Capture the cell that displays the provided text and extract its [X, Y] central coordinate. 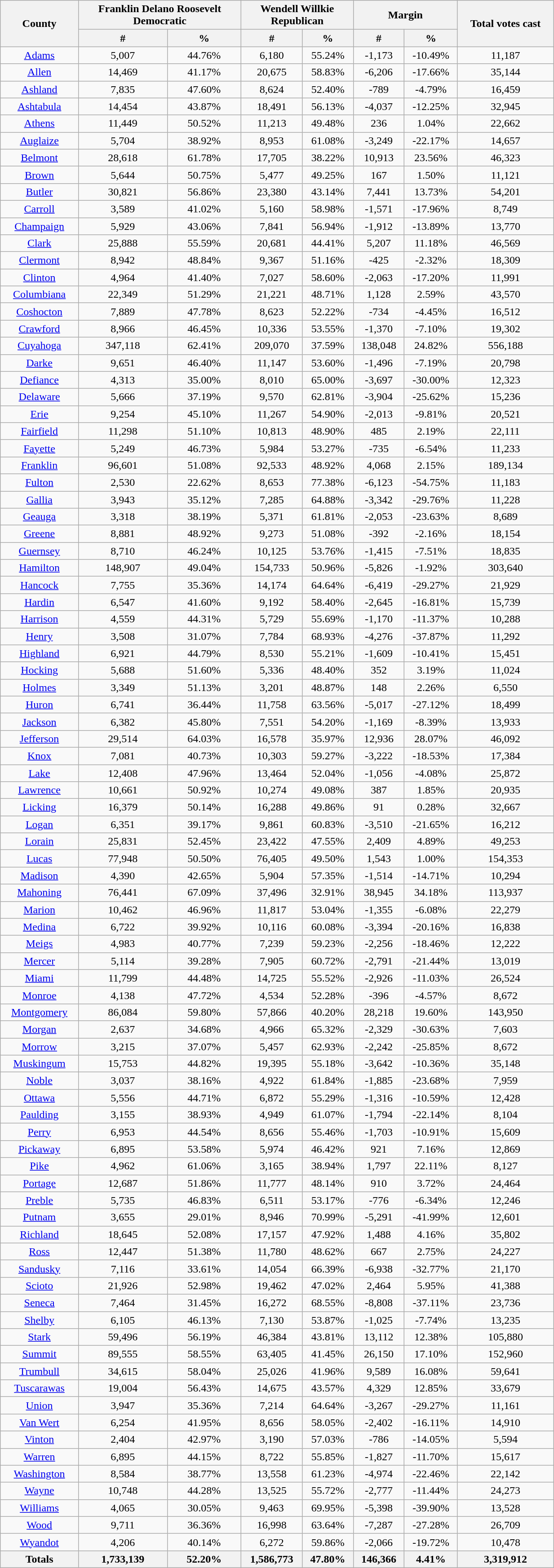
Totals [40, 1559]
-23.63% [431, 517]
14,054 [272, 1268]
61.84% [328, 1081]
56.43% [204, 1388]
45.10% [204, 414]
51.10% [204, 431]
50.14% [204, 807]
37,496 [272, 893]
22,662 [505, 123]
Fulton [40, 482]
4.16% [431, 1234]
Allen [40, 72]
47.72% [204, 995]
-6.54% [431, 448]
26,524 [505, 978]
-1,912 [378, 226]
1.00% [431, 859]
Butler [40, 192]
9,463 [272, 1508]
8,689 [505, 517]
7,464 [123, 1303]
43,570 [505, 295]
13,112 [378, 1337]
31.45% [204, 1303]
13,235 [505, 1320]
43.81% [328, 1337]
50.75% [204, 175]
4,206 [123, 1542]
11,121 [505, 175]
-2,645 [378, 602]
56.13% [328, 106]
51.13% [204, 687]
-1,496 [378, 363]
21,221 [272, 295]
-6.08% [431, 910]
33,679 [505, 1388]
-22.14% [431, 1115]
8,946 [272, 1217]
-735 [378, 448]
44.28% [204, 1491]
23,380 [272, 192]
-2,053 [378, 517]
17,384 [505, 756]
13,933 [505, 722]
17.10% [431, 1354]
11.18% [431, 243]
3,155 [123, 1115]
41.45% [328, 1354]
46,569 [505, 243]
10,462 [123, 910]
Sandusky [40, 1268]
11,758 [272, 705]
5,735 [123, 1200]
9,192 [272, 602]
-2.32% [431, 260]
30,821 [123, 192]
4,966 [272, 1029]
6,550 [505, 687]
53.76% [328, 551]
Medina [40, 927]
Trumbull [40, 1371]
2,404 [123, 1440]
58.98% [328, 209]
-25.85% [431, 1047]
6,351 [123, 824]
58.55% [204, 1354]
26,709 [505, 1525]
34.68% [204, 1029]
-17.96% [431, 209]
11,147 [272, 363]
Ottawa [40, 1098]
26,150 [378, 1354]
4,313 [123, 380]
Columbiana [40, 295]
Wayne [40, 1491]
19,004 [123, 1388]
-14.71% [431, 876]
Muskingum [40, 1064]
40.77% [204, 944]
6,382 [123, 722]
23.56% [431, 158]
-7,287 [378, 1525]
34,615 [123, 1371]
14,469 [123, 72]
-10.36% [431, 1064]
7,081 [123, 756]
19,395 [272, 1064]
40.14% [204, 1542]
49.86% [328, 807]
11,449 [123, 123]
3.72% [431, 1183]
5,249 [123, 448]
-7.19% [431, 363]
25,872 [505, 773]
Morgan [40, 1029]
15,739 [505, 602]
49,253 [505, 841]
5,644 [123, 175]
40.20% [328, 1012]
Crawford [40, 329]
44.71% [204, 1098]
47.02% [328, 1286]
8,127 [505, 1166]
-2,926 [378, 978]
58.04% [204, 1371]
12,222 [505, 944]
39.28% [204, 961]
22,142 [505, 1474]
9,570 [272, 397]
Hamilton [40, 568]
16,272 [272, 1303]
-1,609 [378, 653]
51.29% [204, 295]
14,910 [505, 1423]
Scioto [40, 1286]
46.13% [204, 1320]
1.50% [431, 175]
9,367 [272, 260]
11,228 [505, 500]
Wendell WillkieRepublican [297, 15]
-54.75% [431, 482]
56.86% [204, 192]
7,784 [272, 636]
-11.37% [431, 619]
-3,510 [378, 824]
59.80% [204, 1012]
-1,703 [378, 1132]
65.00% [328, 380]
Guernsey [40, 551]
76,441 [123, 893]
63.64% [328, 1525]
36.36% [204, 1525]
11,298 [123, 431]
16,288 [272, 807]
10,303 [272, 756]
-776 [378, 1200]
Miami [40, 978]
60.72% [328, 961]
37.59% [328, 346]
-4,974 [378, 1474]
11,161 [505, 1405]
2.26% [431, 687]
5,160 [272, 209]
6,741 [123, 705]
5,904 [272, 876]
44.79% [204, 653]
-17.20% [431, 277]
47.80% [328, 1559]
46,323 [505, 158]
148,907 [123, 568]
56.94% [328, 226]
5,457 [272, 1047]
55.21% [328, 653]
10,913 [378, 158]
-4.79% [431, 89]
-3,267 [378, 1405]
53.55% [328, 329]
4,068 [378, 465]
44.31% [204, 619]
24,227 [505, 1251]
-3,342 [378, 500]
61.06% [204, 1166]
Preble [40, 1200]
22.11% [431, 1166]
-392 [378, 534]
50.92% [204, 790]
5,556 [123, 1098]
52.45% [204, 841]
Lucas [40, 859]
4,559 [123, 619]
-1,514 [378, 876]
Mercer [40, 961]
24.82% [431, 346]
4.41% [431, 1559]
-11.70% [431, 1457]
53.58% [204, 1149]
18,154 [505, 534]
32,945 [505, 106]
62.81% [328, 397]
18,835 [505, 551]
55.52% [328, 978]
Carroll [40, 209]
2.19% [431, 431]
18,499 [505, 705]
48.87% [328, 687]
13,558 [272, 1474]
19,302 [505, 329]
44.54% [204, 1132]
33.61% [204, 1268]
-21.44% [431, 961]
-1,827 [378, 1457]
6,921 [123, 653]
-2,242 [378, 1047]
-22.17% [431, 141]
Knox [40, 756]
29.01% [204, 1217]
209,070 [272, 346]
5,974 [272, 1149]
Coshocton [40, 312]
46.45% [204, 329]
9,651 [123, 363]
12,408 [123, 773]
-1,370 [378, 329]
68.93% [328, 636]
44.48% [204, 978]
-37.87% [431, 636]
-2,791 [378, 961]
Logan [40, 824]
7,285 [272, 500]
55.59% [204, 243]
5.95% [431, 1286]
8,104 [505, 1115]
48.14% [328, 1183]
59.27% [328, 756]
11,187 [505, 55]
70.99% [328, 1217]
-2,256 [378, 944]
556,188 [505, 346]
10,336 [272, 329]
-11.44% [431, 1491]
17,705 [272, 158]
-22.46% [431, 1474]
56.19% [204, 1337]
67.09% [204, 893]
5,336 [272, 670]
38.19% [204, 517]
8,653 [272, 482]
48.62% [328, 1251]
Washington [40, 1474]
1.04% [431, 123]
11,024 [505, 670]
138,048 [378, 346]
6,254 [123, 1423]
6,105 [123, 1320]
38.93% [204, 1115]
1,543 [378, 859]
Hocking [40, 670]
4.89% [431, 841]
77.38% [328, 482]
38.22% [328, 158]
Clinton [40, 277]
-27.12% [431, 705]
13,528 [505, 1508]
Pickaway [40, 1149]
53.27% [328, 448]
28,618 [123, 158]
Athens [40, 123]
21,929 [505, 585]
Putnam [40, 1217]
61.81% [328, 517]
Shelby [40, 1320]
-6,123 [378, 482]
53.60% [328, 363]
55.85% [328, 1457]
-3,249 [378, 141]
Noble [40, 1081]
5,371 [272, 517]
49.25% [328, 175]
54.20% [328, 722]
167 [378, 175]
-30.00% [431, 380]
43.57% [328, 1388]
Lake [40, 773]
52.98% [204, 1286]
42.97% [204, 1440]
-2.16% [431, 534]
22.62% [204, 482]
2.59% [431, 295]
3,349 [123, 687]
387 [378, 790]
22,279 [505, 910]
29,514 [123, 739]
38.16% [204, 1081]
4,065 [123, 1508]
2,530 [123, 482]
61.78% [204, 158]
7,441 [378, 192]
2,409 [378, 841]
Fayette [40, 448]
11,780 [272, 1251]
Portage [40, 1183]
96,601 [123, 465]
2.15% [431, 465]
Clermont [40, 260]
7,841 [272, 226]
25,888 [123, 243]
-7.74% [431, 1320]
-1.92% [431, 568]
Warren [40, 1457]
4,329 [378, 1388]
-4,276 [378, 636]
10,274 [272, 790]
22,349 [123, 295]
18,491 [272, 106]
Champaign [40, 226]
11,799 [123, 978]
43.14% [328, 192]
24,464 [505, 1183]
Franklin [40, 465]
37.19% [204, 397]
92,533 [272, 465]
20,681 [272, 243]
143,950 [505, 1012]
3,037 [123, 1081]
-3,394 [378, 927]
58.60% [328, 277]
-4.08% [431, 773]
7.16% [431, 1149]
59.23% [328, 944]
Huron [40, 705]
12.85% [431, 1388]
35,148 [505, 1064]
11,267 [272, 414]
16,212 [505, 824]
46.40% [204, 363]
-6.34% [431, 1200]
63.56% [328, 705]
-6,419 [378, 585]
Auglaize [40, 141]
7,027 [272, 277]
4,964 [123, 277]
77,948 [123, 859]
41.02% [204, 209]
-2,329 [378, 1029]
154,353 [505, 859]
Madison [40, 876]
18,645 [123, 1234]
-1,169 [378, 722]
44.15% [204, 1457]
921 [378, 1149]
Henry [40, 636]
45.80% [204, 722]
62.93% [328, 1047]
54.90% [328, 414]
-19.72% [431, 1542]
11,777 [272, 1183]
Belmont [40, 158]
14,174 [272, 585]
2,637 [123, 1029]
4,390 [123, 876]
352 [378, 670]
12,869 [505, 1149]
44.76% [204, 55]
7,959 [505, 1081]
44.82% [204, 1064]
5,984 [272, 448]
-32.77% [431, 1268]
25,831 [123, 841]
7,130 [272, 1320]
52.20% [204, 1559]
910 [378, 1183]
-16.11% [431, 1423]
189,134 [505, 465]
51.60% [204, 670]
48.84% [204, 260]
County [40, 23]
667 [378, 1251]
5,704 [123, 141]
10,116 [272, 927]
1,733,139 [123, 1559]
34.18% [431, 893]
48.40% [328, 670]
60.83% [328, 824]
-5,291 [378, 1217]
4,922 [272, 1081]
Gallia [40, 500]
64.88% [328, 500]
-2,402 [378, 1423]
-8,808 [378, 1303]
-3,697 [378, 380]
40.73% [204, 756]
-10.41% [431, 653]
3,655 [123, 1217]
37.07% [204, 1047]
38.92% [204, 141]
18,309 [505, 260]
3,319,912 [505, 1559]
5,007 [123, 55]
-3,222 [378, 756]
60.08% [328, 927]
Ashtabula [40, 106]
347,118 [123, 346]
9,711 [123, 1525]
-1,415 [378, 551]
Mahoning [40, 893]
42.65% [204, 876]
15,609 [505, 1132]
7,551 [272, 722]
61.08% [328, 141]
16,459 [505, 89]
11,233 [505, 448]
35,802 [505, 1234]
53.04% [328, 910]
5,207 [378, 243]
44.41% [328, 243]
-17.66% [431, 72]
20,935 [505, 790]
69.95% [328, 1508]
8,584 [123, 1474]
5,929 [123, 226]
46.42% [328, 1149]
Ross [40, 1251]
-786 [378, 1440]
39.92% [204, 927]
-4.57% [431, 995]
Ashland [40, 89]
6,872 [272, 1098]
11,213 [272, 123]
23,422 [272, 841]
7,239 [272, 944]
51.16% [328, 260]
-39.90% [431, 1508]
Perry [40, 1132]
4,983 [123, 944]
13,464 [272, 773]
63,405 [272, 1354]
-18.46% [431, 944]
14,675 [272, 1388]
Paulding [40, 1115]
35,144 [505, 72]
28,218 [378, 1012]
Tuscarawas [40, 1388]
91 [378, 807]
28.07% [431, 739]
5,729 [272, 619]
-4,037 [378, 106]
Greene [40, 534]
15,236 [505, 397]
Harrison [40, 619]
8,530 [272, 653]
-9.81% [431, 414]
3,201 [272, 687]
Darke [40, 363]
10,125 [272, 551]
51.38% [204, 1251]
41.17% [204, 72]
-7.10% [431, 329]
41.60% [204, 602]
-1,885 [378, 1081]
65.32% [328, 1029]
-1,316 [378, 1098]
Morrow [40, 1047]
8,623 [272, 312]
46.24% [204, 551]
19,462 [272, 1286]
-1,794 [378, 1115]
50.96% [328, 568]
52.28% [328, 995]
1,797 [378, 1166]
1,488 [378, 1234]
62.41% [204, 346]
-12.25% [431, 106]
64.03% [204, 739]
Geauga [40, 517]
-396 [378, 995]
32,667 [505, 807]
7,755 [123, 585]
55.72% [328, 1491]
59,496 [123, 1337]
68.55% [328, 1303]
-10.59% [431, 1098]
Wood [40, 1525]
31.07% [204, 636]
15,753 [123, 1064]
46.83% [204, 1200]
35.00% [204, 380]
-30.63% [431, 1029]
49.08% [328, 790]
Erie [40, 414]
Marion [40, 910]
3,318 [123, 517]
3,215 [123, 1047]
51.86% [204, 1183]
1,586,773 [272, 1559]
-2,013 [378, 414]
55.29% [328, 1098]
52.08% [204, 1234]
Monroe [40, 995]
-21.65% [431, 824]
50.52% [204, 123]
148 [378, 687]
8,624 [272, 89]
3,947 [123, 1405]
10,748 [123, 1491]
12,447 [123, 1251]
46.73% [204, 448]
53.87% [328, 1320]
3,589 [123, 209]
12,601 [505, 1217]
Adams [40, 55]
Cuyahoga [40, 346]
19.60% [431, 1012]
-10.91% [431, 1132]
Summit [40, 1354]
-14.05% [431, 1440]
485 [378, 431]
10,661 [123, 790]
15,617 [505, 1457]
Lawrence [40, 790]
Fairfield [40, 431]
5,477 [272, 175]
-23.68% [431, 1081]
12,687 [123, 1183]
24,273 [505, 1491]
11,817 [272, 910]
16,838 [505, 927]
7,214 [272, 1405]
8,722 [272, 1457]
7,603 [505, 1029]
1.85% [431, 790]
55.46% [328, 1132]
57,866 [272, 1012]
Holmes [40, 687]
47.96% [204, 773]
8,942 [123, 260]
61.07% [328, 1115]
-25.62% [431, 397]
-1,056 [378, 773]
54,201 [505, 192]
38,945 [378, 893]
4,138 [123, 995]
Defiance [40, 380]
76,405 [272, 859]
6,547 [123, 602]
Lorain [40, 841]
-27.28% [431, 1525]
8,010 [272, 380]
3,165 [272, 1166]
Stark [40, 1337]
57.03% [328, 1440]
4,962 [123, 1166]
52.22% [328, 312]
-1,571 [378, 209]
5,688 [123, 670]
41.40% [204, 277]
152,960 [505, 1354]
-16.81% [431, 602]
61.23% [328, 1474]
48.90% [328, 431]
-1,170 [378, 619]
35.97% [328, 739]
2.75% [431, 1251]
10,813 [272, 431]
12,246 [505, 1200]
46.96% [204, 910]
-41.99% [431, 1217]
Delaware [40, 397]
13,525 [272, 1491]
20,798 [505, 363]
14,725 [272, 978]
8,966 [123, 329]
-4.45% [431, 312]
47.60% [204, 89]
Richland [40, 1234]
57.35% [328, 876]
14,657 [505, 141]
20,675 [272, 72]
38.77% [204, 1474]
13.73% [431, 192]
12,323 [505, 380]
Vinton [40, 1440]
41.95% [204, 1423]
-1,025 [378, 1320]
7,835 [123, 89]
-1,173 [378, 55]
5,114 [123, 961]
-734 [378, 312]
-2,063 [378, 277]
9,273 [272, 534]
47.92% [328, 1234]
1,128 [378, 295]
Van Wert [40, 1423]
38.94% [328, 1166]
113,937 [505, 893]
5,594 [505, 1440]
-3,904 [378, 397]
58.05% [328, 1423]
43.06% [204, 226]
3,190 [272, 1440]
15,451 [505, 653]
52.04% [328, 773]
49.48% [328, 123]
21,170 [505, 1268]
Jackson [40, 722]
9,861 [272, 824]
59,641 [505, 1371]
6,722 [123, 927]
0.28% [431, 807]
7,116 [123, 1268]
Hardin [40, 602]
105,880 [505, 1337]
9,589 [378, 1371]
Wyandot [40, 1542]
11,292 [505, 636]
-789 [378, 89]
5,666 [123, 397]
-20.16% [431, 927]
Total votes cast [505, 23]
4,534 [272, 995]
86,084 [123, 1012]
-2,066 [378, 1542]
8,749 [505, 209]
12,936 [378, 739]
3,943 [123, 500]
Brown [40, 175]
Union [40, 1405]
53.17% [328, 1200]
7,905 [272, 961]
-3,642 [378, 1064]
Jefferson [40, 739]
41.96% [328, 1371]
36.44% [204, 705]
25,026 [272, 1371]
20,521 [505, 414]
12.38% [431, 1337]
-13.89% [431, 226]
47.78% [204, 312]
Williams [40, 1508]
52.40% [328, 89]
-5,017 [378, 705]
4,949 [272, 1115]
Hancock [40, 585]
-425 [378, 260]
8,953 [272, 141]
Meigs [40, 944]
Margin [405, 15]
48.71% [328, 295]
23,736 [505, 1303]
89,555 [123, 1354]
Highland [40, 653]
6,511 [272, 1200]
3,508 [123, 636]
8,881 [123, 534]
30.05% [204, 1508]
16.08% [431, 1371]
154,733 [272, 568]
-1,355 [378, 910]
41,388 [505, 1286]
13,019 [505, 961]
10,478 [505, 1542]
21,926 [123, 1286]
-18.53% [431, 756]
10,294 [505, 876]
66.39% [328, 1268]
17,157 [272, 1234]
49.04% [204, 568]
6,180 [272, 55]
Clark [40, 243]
-5,398 [378, 1508]
58.83% [328, 72]
55.69% [328, 619]
3.19% [431, 670]
55.24% [328, 55]
39.17% [204, 824]
Seneca [40, 1303]
Montgomery [40, 1012]
43.87% [204, 106]
-6,938 [378, 1268]
11,183 [505, 482]
-11.03% [431, 978]
12,428 [505, 1098]
16,998 [272, 1525]
59.86% [328, 1542]
146,366 [378, 1559]
22,111 [505, 431]
-8.39% [431, 722]
303,640 [505, 568]
2,464 [378, 1286]
-6,206 [378, 72]
6,953 [123, 1132]
55.18% [328, 1064]
8,710 [123, 551]
Pike [40, 1166]
35.12% [204, 500]
-29.76% [431, 500]
47.55% [328, 841]
-37.11% [431, 1303]
-5,826 [378, 568]
10,288 [505, 619]
50.50% [204, 859]
13,770 [505, 226]
32.91% [328, 893]
236 [378, 123]
14,454 [123, 106]
49.50% [328, 859]
Franklin Delano RooseveltDemocratic [160, 15]
7,889 [123, 312]
46,384 [272, 1337]
9,254 [123, 414]
11,991 [505, 277]
16,379 [123, 807]
58.40% [328, 602]
16,578 [272, 739]
-2,777 [378, 1491]
6,272 [272, 1542]
-10.49% [431, 55]
16,512 [505, 312]
46,092 [505, 739]
-7.51% [431, 551]
Licking [40, 807]
